Identify which cell holds the provided text, then report its (x, y) central coordinate. 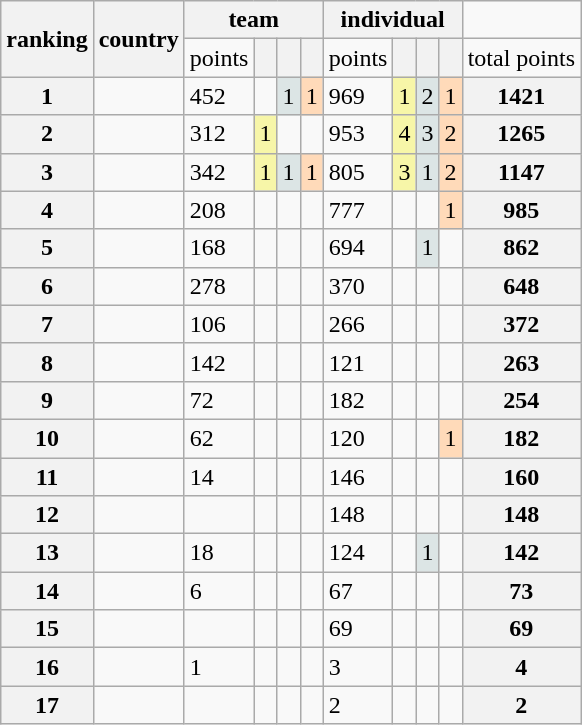
individual (392, 20)
777 (358, 210)
266 (358, 324)
7 (47, 324)
452 (219, 96)
862 (521, 248)
120 (358, 438)
372 (521, 324)
ranking (47, 39)
13 (47, 553)
67 (358, 591)
18 (219, 553)
124 (358, 553)
17 (47, 705)
312 (219, 134)
208 (219, 210)
648 (521, 286)
total points (521, 58)
146 (358, 477)
278 (219, 286)
694 (358, 248)
985 (521, 210)
342 (219, 172)
5 (47, 248)
1421 (521, 96)
106 (219, 324)
12 (47, 515)
168 (219, 248)
263 (521, 362)
254 (521, 400)
9 (47, 400)
121 (358, 362)
15 (47, 629)
country (138, 39)
72 (219, 400)
16 (47, 667)
805 (358, 172)
8 (47, 362)
73 (521, 591)
11 (47, 477)
team (254, 20)
969 (358, 96)
370 (358, 286)
953 (358, 134)
160 (521, 477)
1147 (521, 172)
10 (47, 438)
62 (219, 438)
1265 (521, 134)
